Provide the (X, Y) coordinate of the cell's center where the given text is located.  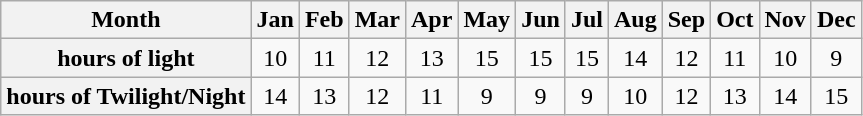
hours of Twilight/Night (126, 96)
hours of light (126, 58)
Jan (275, 20)
Feb (324, 20)
Aug (635, 20)
Jun (541, 20)
May (487, 20)
Month (126, 20)
Apr (431, 20)
Dec (836, 20)
Sep (686, 20)
Oct (735, 20)
Nov (785, 20)
Mar (377, 20)
Jul (586, 20)
